Pinpoint the cell where the given text exists, returning its (x, y) midpoint coordinate. 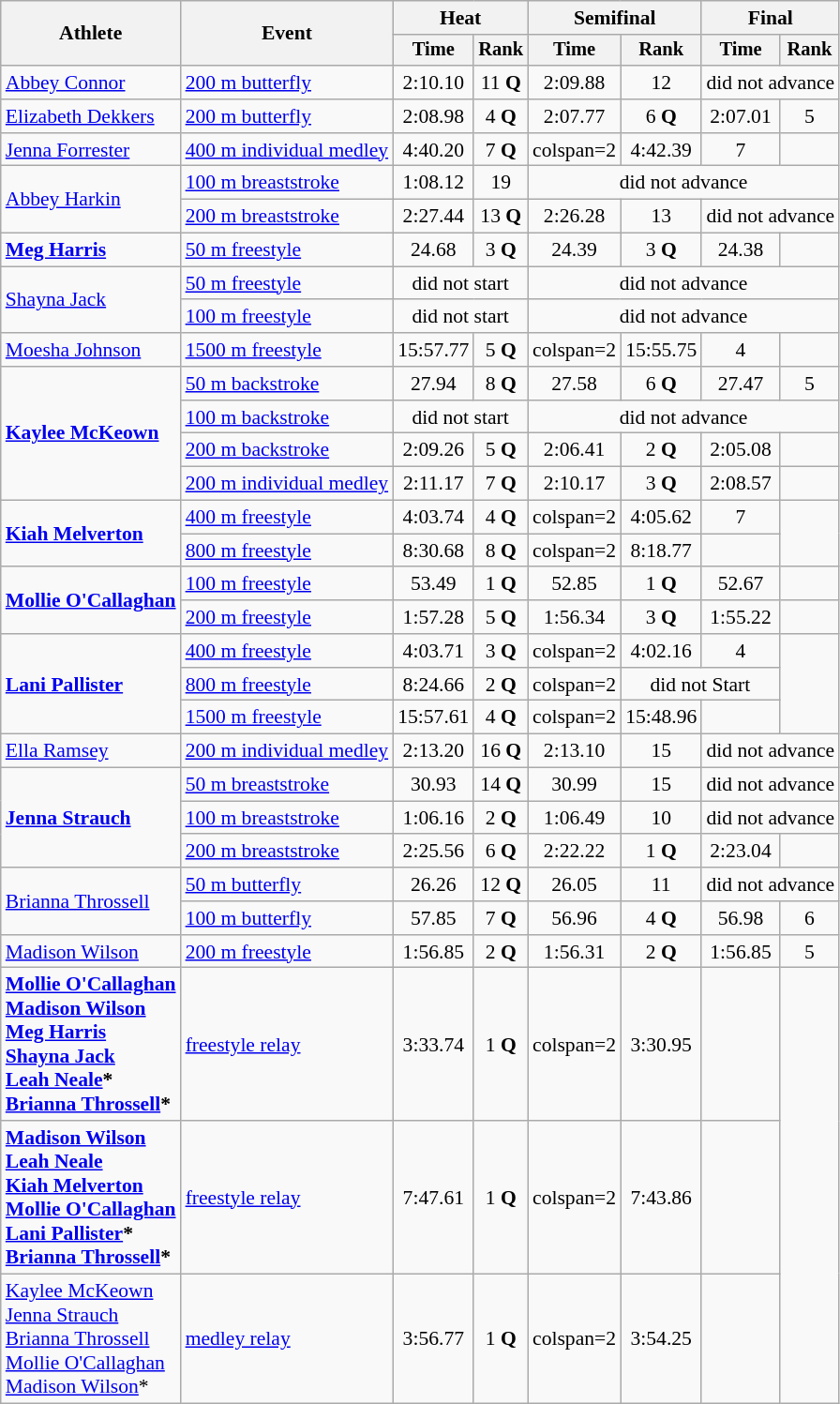
2:07.01 (741, 116)
Jenna Strauch (91, 818)
19 (501, 183)
Shayna Jack (91, 300)
2:09.88 (574, 83)
50 m butterfly (287, 884)
Athlete (91, 34)
2:07.77 (574, 116)
4:05.62 (661, 518)
50 m backstroke (287, 384)
12 (661, 83)
12 Q (501, 884)
24.39 (574, 250)
8:30.68 (433, 551)
2:10.17 (574, 484)
Lani Pallister (91, 685)
2:23.04 (741, 852)
57.85 (433, 918)
Jenna Forrester (91, 150)
24.68 (433, 250)
2:10.10 (433, 83)
2:27.44 (433, 217)
15:55.75 (661, 350)
did not Start (700, 685)
1:56.34 (574, 617)
Kaylee McKeown (91, 433)
Abbey Harkin (91, 199)
2:08.57 (741, 484)
7:47.61 (433, 1197)
Elizabeth Dekkers (91, 116)
14 Q (501, 785)
27.58 (574, 384)
56.98 (741, 918)
4:40.20 (433, 150)
1:08.12 (433, 183)
Mollie O'Callaghan (91, 600)
16 Q (501, 751)
53.49 (433, 584)
26.26 (433, 884)
30.93 (433, 785)
2:13.10 (574, 751)
7:43.86 (661, 1197)
50 m breaststroke (287, 785)
Heat (460, 18)
56.96 (574, 918)
52.85 (574, 584)
13 Q (501, 217)
medley relay (287, 1339)
Madison Wilson (91, 952)
15:57.77 (433, 350)
4:42.39 (661, 150)
4:02.16 (661, 651)
27.94 (433, 384)
3:56.77 (433, 1339)
2:09.26 (433, 450)
400 m individual medley (287, 150)
2:05.08 (741, 450)
4:03.74 (433, 518)
2:26.28 (574, 217)
1:06.49 (574, 818)
4:03.71 (433, 651)
Brianna Throssell (91, 900)
Meg Harris (91, 250)
Semifinal (615, 18)
100 m backstroke (287, 417)
Mollie O'CallaghanMadison WilsonMeg HarrisShayna JackLeah Neale*Brianna Throssell* (91, 1045)
8:24.66 (433, 685)
2:08.98 (433, 116)
2:22.22 (574, 852)
1:56.31 (574, 952)
52.67 (741, 584)
10 (661, 818)
1:57.28 (433, 617)
Abbey Connor (91, 83)
3:54.25 (661, 1339)
1:06.16 (433, 818)
Final (771, 18)
200 m backstroke (287, 450)
24.38 (741, 250)
2:13.20 (433, 751)
30.99 (574, 785)
27.47 (741, 384)
Madison WilsonLeah NealeKiah MelvertonMollie O'CallaghanLani Pallister*Brianna Throssell* (91, 1197)
15:57.61 (433, 717)
Ella Ramsey (91, 751)
3:33.74 (433, 1045)
100 m butterfly (287, 918)
2:06.41 (574, 450)
2:25.56 (433, 852)
3:30.95 (661, 1045)
Moesha Johnson (91, 350)
26.05 (574, 884)
Kaylee McKeownJenna StrauchBrianna ThrossellMollie O'CallaghanMadison Wilson* (91, 1339)
11 Q (501, 83)
11 (661, 884)
8:18.77 (661, 551)
6 (810, 918)
13 (661, 217)
15:48.96 (661, 717)
1:55.22 (741, 617)
Kiah Melverton (91, 535)
2:11.17 (433, 484)
Event (287, 34)
